Return (X, Y) of the center of cell containing provided text 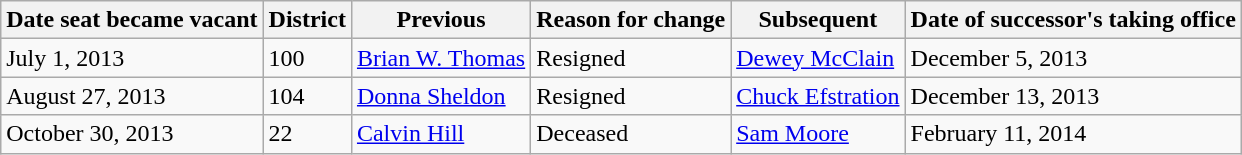
Dewey McClain (818, 58)
December 5, 2013 (1073, 58)
Reason for change (631, 20)
Calvin Hill (440, 134)
100 (307, 58)
Date of successor's taking office (1073, 20)
October 30, 2013 (132, 134)
Date seat became vacant (132, 20)
Sam Moore (818, 134)
December 13, 2013 (1073, 96)
July 1, 2013 (132, 58)
Chuck Efstration (818, 96)
Previous (440, 20)
Donna Sheldon (440, 96)
104 (307, 96)
22 (307, 134)
District (307, 20)
Brian W. Thomas (440, 58)
February 11, 2014 (1073, 134)
Subsequent (818, 20)
August 27, 2013 (132, 96)
Deceased (631, 134)
